Search for the cell housing the specified text and yield its (x, y) center coordinate. 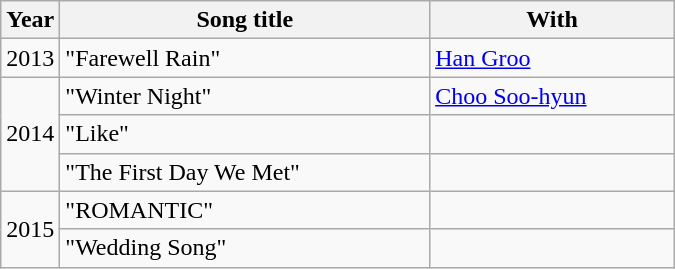
"Farewell Rain" (245, 58)
"Winter Night" (245, 96)
"Wedding Song" (245, 248)
Year (30, 20)
"Like" (245, 134)
"ROMANTIC" (245, 210)
Song title (245, 20)
2013 (30, 58)
2015 (30, 229)
"The First Day We Met" (245, 172)
2014 (30, 134)
Han Groo (552, 58)
With (552, 20)
Choo Soo-hyun (552, 96)
